Locate the cell with the specified text and output its [x, y] center coordinate. 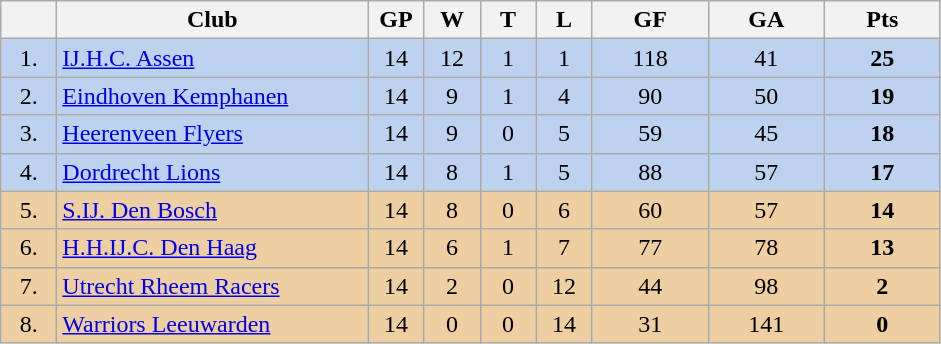
6. [29, 248]
88 [650, 172]
78 [766, 248]
L [564, 20]
Dordrecht Lions [212, 172]
2. [29, 96]
7 [564, 248]
98 [766, 286]
18 [882, 134]
141 [766, 324]
GP [396, 20]
1. [29, 58]
44 [650, 286]
Club [212, 20]
41 [766, 58]
50 [766, 96]
S.IJ. Den Bosch [212, 210]
17 [882, 172]
3. [29, 134]
25 [882, 58]
Utrecht Rheem Racers [212, 286]
8. [29, 324]
Heerenveen Flyers [212, 134]
59 [650, 134]
Eindhoven Kemphanen [212, 96]
90 [650, 96]
45 [766, 134]
IJ.H.C. Assen [212, 58]
GA [766, 20]
7. [29, 286]
W [452, 20]
13 [882, 248]
118 [650, 58]
H.H.IJ.C. Den Haag [212, 248]
GF [650, 20]
19 [882, 96]
77 [650, 248]
31 [650, 324]
T [508, 20]
60 [650, 210]
5. [29, 210]
Pts [882, 20]
4 [564, 96]
Warriors Leeuwarden [212, 324]
4. [29, 172]
